Find where the given text appears and provide that cell's center as [x, y] coordinate. 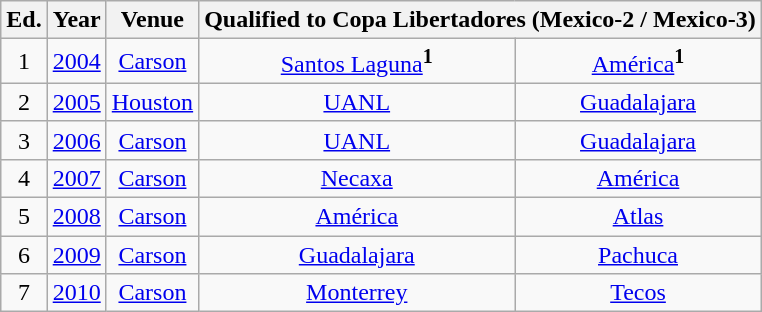
2004 [76, 62]
Year [76, 20]
6 [24, 255]
Pachuca [638, 255]
2009 [76, 255]
2007 [76, 178]
Necaxa [357, 178]
Houston [152, 102]
Atlas [638, 217]
Qualified to Copa Libertadores (Mexico-2 / Mexico-3) [480, 20]
4 [24, 178]
Santos Laguna1 [357, 62]
2006 [76, 140]
Monterrey [357, 293]
1 [24, 62]
2010 [76, 293]
7 [24, 293]
Venue [152, 20]
Ed. [24, 20]
5 [24, 217]
2008 [76, 217]
2005 [76, 102]
América1 [638, 62]
3 [24, 140]
2 [24, 102]
Tecos [638, 293]
